Return [x, y] of the center of cell containing provided text 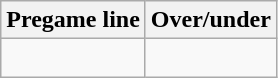
Over/under [210, 20]
Pregame line [74, 20]
